Return (X, Y) of the center of cell containing provided text 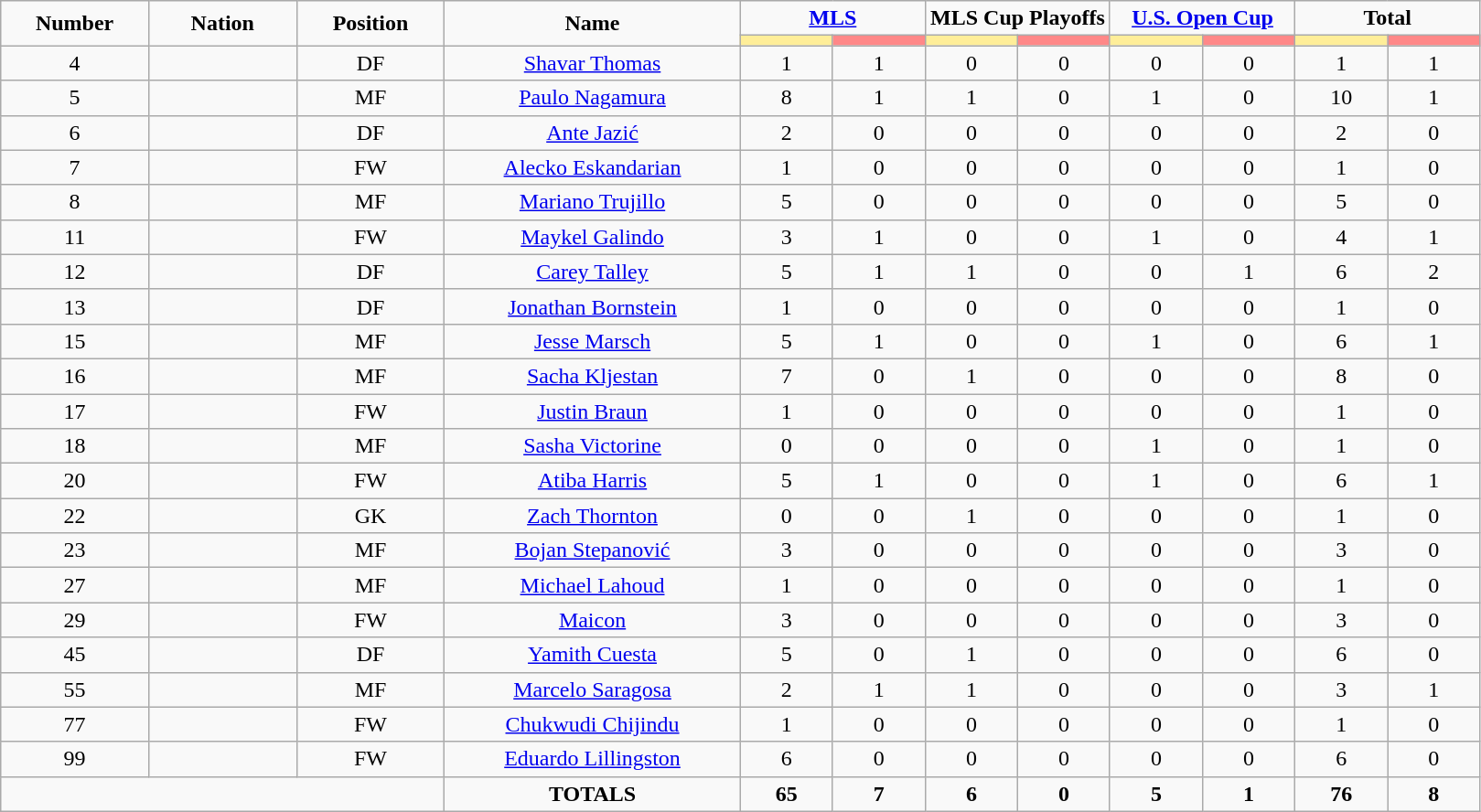
55 (75, 689)
15 (75, 341)
Nation (222, 24)
Maykel Galindo (593, 237)
Position (370, 24)
99 (75, 759)
Shavar Thomas (593, 63)
Mariano Trujillo (593, 202)
Sacha Kljestan (593, 376)
12 (75, 272)
Maicon (593, 620)
Atiba Harris (593, 481)
MLS (832, 18)
Ante Jazić (593, 133)
11 (75, 237)
45 (75, 655)
Alecko Eskandarian (593, 167)
23 (75, 550)
Total (1388, 18)
Eduardo Lillingston (593, 759)
MLS Cup Playoffs (1017, 18)
27 (75, 585)
Michael Lahoud (593, 585)
Carey Talley (593, 272)
Paulo Nagamura (593, 98)
Sasha Victorine (593, 446)
Marcelo Saragosa (593, 689)
Jesse Marsch (593, 341)
Bojan Stepanović (593, 550)
TOTALS (593, 794)
GK (370, 516)
16 (75, 376)
29 (75, 620)
Chukwudi Chijindu (593, 724)
Name (593, 24)
65 (787, 794)
20 (75, 481)
13 (75, 306)
77 (75, 724)
Yamith Cuesta (593, 655)
10 (1341, 98)
Number (75, 24)
76 (1341, 794)
Jonathan Bornstein (593, 306)
22 (75, 516)
17 (75, 411)
18 (75, 446)
Zach Thornton (593, 516)
Justin Braun (593, 411)
U.S. Open Cup (1202, 18)
